From the cell containing the given text, extract its center point as [X, Y] coordinate. 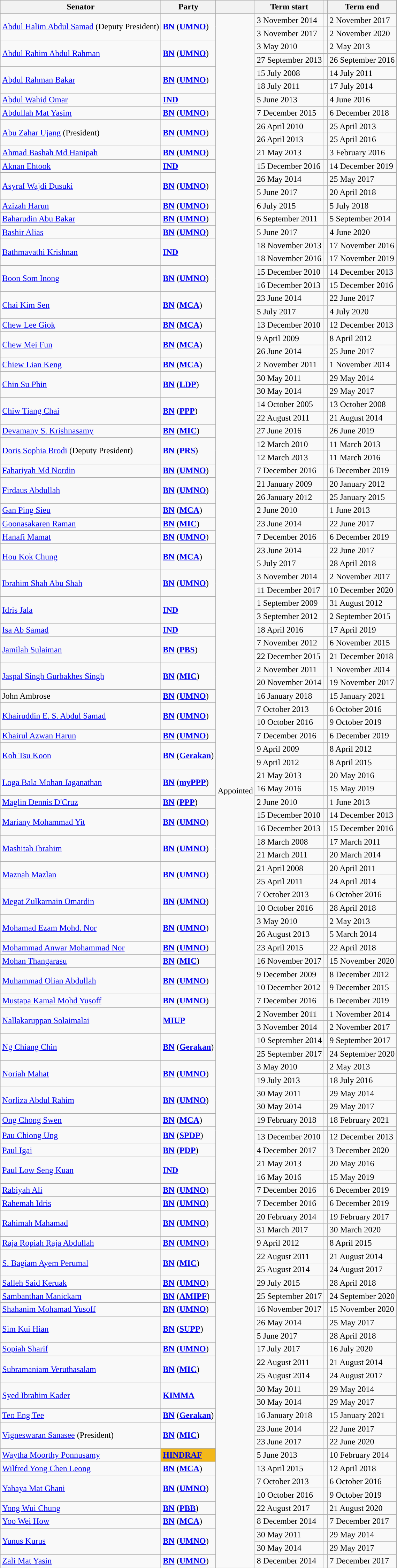
11 March 2013 [362, 444]
Rahemah Idris [81, 1203]
Gan Ping Sieu [81, 510]
Party [188, 7]
Sim Kui Hian [81, 1329]
12 March 2010 [289, 444]
Maznah Mazlan [81, 875]
17 July 2014 [362, 86]
21 January 2009 [289, 484]
26 September 2016 [362, 60]
Yong Wui Chung [81, 1508]
22 August 2017 [289, 1508]
18 March 2008 [289, 842]
26 June 2014 [289, 351]
10 September 2014 [289, 1041]
Zali Mat Yasin [81, 1561]
MIUP [188, 1021]
Chai Kim Sen [81, 305]
18 November 2013 [289, 245]
5 July 2018 [362, 206]
22 April 2018 [362, 948]
16 July 2020 [362, 1349]
25 June 2017 [362, 351]
Salleh Said Keruak [81, 1283]
Abdul Rahman Bakar [81, 80]
12 April 2018 [362, 1468]
6 July 2015 [289, 206]
Idris Jala [81, 610]
Senator [81, 7]
7 December 2015 [289, 113]
Wilfred Yong Chen Leong [81, 1468]
13 October 2008 [362, 405]
17 November 2019 [362, 259]
21 December 2018 [362, 656]
Appointed [235, 791]
Jaspal Singh Gurbakhes Singh [81, 676]
27 September 2013 [289, 60]
Muhammad Olian Abdullah [81, 981]
22 June 2020 [362, 1442]
BN (PBB) [188, 1508]
20 March 2014 [362, 855]
14 October 2005 [289, 405]
31 August 2012 [362, 603]
Azizah Harun [81, 206]
Norliza Abdul Rahim [81, 1100]
Devamany S. Krishnasamy [81, 431]
17 July 2017 [289, 1349]
Waytha Moorthy Ponnusamy [81, 1455]
7 November 2012 [289, 643]
21 March 2011 [289, 855]
Doris Sophia Brodi (Deputy President) [81, 451]
31 March 2017 [289, 1230]
3 September 2012 [289, 617]
6 November 2015 [362, 643]
24 April 2014 [362, 881]
BN (myPPP) [188, 782]
17 April 2019 [362, 630]
14 December 2019 [362, 166]
Raja Ropiah Raja Abdullah [81, 1243]
20 April 2011 [362, 868]
Syed Ibrahim Kader [81, 1395]
BN (AMIPF) [188, 1296]
Mariany Mohammad Yit [81, 822]
Abdul Rahim Abdul Rahman [81, 53]
S. Bagiam Ayem Perumal [81, 1263]
Megat Zulkarnain Omardin [81, 901]
Ng Chiang Chin [81, 1047]
Rabiyah Ali [81, 1190]
6 September 2011 [289, 219]
5 September 2014 [362, 219]
Abdul Halim Abdul Samad (Deputy President) [81, 27]
Nallakaruppan Solaimalai [81, 1021]
11 March 2016 [362, 457]
19 February 2018 [289, 1120]
10 February 2014 [362, 1455]
4 June 2016 [362, 100]
Abdul Wahid Omar [81, 100]
5 March 2014 [362, 934]
HINDRAF [188, 1455]
19 November 2017 [362, 683]
Rahimah Mahamad [81, 1223]
Paul Igai [81, 1150]
Mohamad Ezam Mohd. Nor [81, 928]
14 July 2011 [362, 73]
17 November 2016 [362, 245]
Firdaus Abdullah [81, 491]
Isa Ab Samad [81, 630]
BN (LDP) [188, 384]
25 April 2016 [362, 139]
Abdullah Mat Yasim [81, 113]
3 November 2017 [289, 33]
Maglin Dennis D'Cruz [81, 802]
Shahanim Mohamad Yusoff [81, 1309]
Ong Chong Swen [81, 1120]
26 August 2013 [289, 934]
10 December 2012 [289, 987]
20 November 2014 [289, 683]
18 November 2016 [289, 259]
Ibrahim Shah Abu Shah [81, 583]
26 April 2013 [289, 139]
15 July 2008 [289, 73]
Yoo Wei How [81, 1521]
12 March 2013 [289, 457]
BN (PBS) [188, 650]
26 June 2019 [362, 431]
9 September 2017 [362, 1041]
18 February 2021 [362, 1120]
3 February 2016 [362, 152]
18 July 2011 [289, 86]
25 January 2015 [362, 497]
Koh Tsu Koon [81, 755]
Jamilah Sulaiman [81, 650]
BN (PRS) [188, 451]
29 July 2015 [289, 1283]
17 March 2011 [362, 842]
Ahmad Bashah Md Hanipah [81, 152]
21 April 2008 [289, 868]
Chiw Tiang Chai [81, 411]
8 December 2012 [362, 974]
Mashitah Ibrahim [81, 848]
2 September 2015 [362, 617]
Pau Chiong Ung [81, 1135]
Noriah Mahat [81, 1074]
Term start [289, 7]
John Ambrose [81, 696]
3 December 2020 [362, 1150]
20 February 2014 [289, 1217]
Subramaniam Veruthasalam [81, 1369]
Paul Low Seng Kuan [81, 1170]
4 June 2020 [362, 232]
9 December 2009 [289, 974]
23 June 2017 [289, 1442]
27 June 2016 [289, 431]
Mohammad Anwar Mohammad Nor [81, 948]
18 April 2016 [289, 630]
1 September 2009 [289, 603]
Abu Zahar Ujang (President) [81, 133]
25 April 2013 [362, 126]
Chiew Lian Keng [81, 364]
13 April 2015 [289, 1468]
18 July 2016 [362, 1080]
Yahaya Mat Ghani [81, 1488]
BN (SPDP) [188, 1135]
4 July 2020 [362, 312]
Sambanthan Manickam [81, 1296]
6 December 2018 [362, 113]
Khairuddin E. S. Abdul Samad [81, 716]
Boon Som Inong [81, 279]
KIMMA [188, 1395]
Baharudin Abu Bakar [81, 219]
11 December 2017 [289, 590]
Mustapa Kamal Mohd Yusoff [81, 1001]
21 August 2020 [362, 1508]
22 December 2015 [289, 656]
4 December 2017 [289, 1150]
9 December 2015 [362, 987]
10 December 2020 [362, 590]
Vigneswaran Sanasee (President) [81, 1435]
Mohan Thangarasu [81, 961]
26 April 2010 [289, 126]
Hanafi Mamat [81, 537]
25 April 2011 [289, 881]
Khairul Azwan Harun [81, 736]
Asyraf Wajdi Dusuki [81, 186]
Term end [362, 7]
BN (SUPP) [188, 1329]
Hou Kok Chung [81, 557]
Bathmavathi Krishnan [81, 252]
19 February 2017 [362, 1217]
20 April 2018 [362, 193]
2 November 2020 [362, 33]
Bashir Alias [81, 232]
Yunus Kurus [81, 1541]
Chew Lee Giok [81, 325]
Goonasakaren Raman [81, 524]
23 April 2015 [289, 948]
Chew Mei Fun [81, 345]
BN (PDP) [188, 1150]
Sopiah Sharif [81, 1349]
26 January 2012 [289, 497]
19 July 2013 [289, 1080]
Aknan Ehtook [81, 166]
20 January 2012 [362, 484]
Loga Bala Mohan Jaganathan [81, 782]
30 March 2020 [362, 1230]
Chin Su Phin [81, 384]
Fahariyah Md Nordin [81, 471]
Teo Eng Tee [81, 1415]
